Search for the cell housing the specified text and yield its (X, Y) center coordinate. 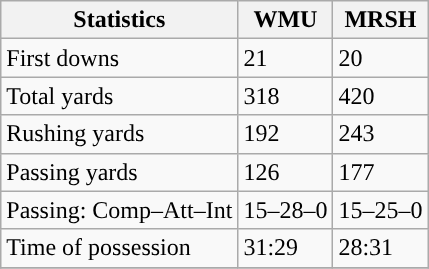
126 (286, 172)
21 (286, 58)
Rushing yards (120, 134)
318 (286, 96)
Passing: Comp–Att–Int (120, 210)
192 (286, 134)
177 (380, 172)
Statistics (120, 20)
420 (380, 96)
Total yards (120, 96)
15–25–0 (380, 210)
First downs (120, 58)
31:29 (286, 248)
15–28–0 (286, 210)
243 (380, 134)
WMU (286, 20)
Time of possession (120, 248)
Passing yards (120, 172)
28:31 (380, 248)
20 (380, 58)
MRSH (380, 20)
